Capture the cell that displays the provided text and extract its (x, y) central coordinate. 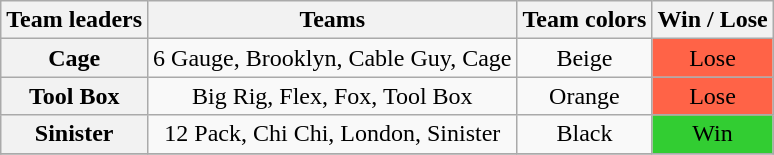
Teams (332, 20)
Win (712, 134)
Black (584, 134)
Win / Lose (712, 20)
Cage (74, 58)
Beige (584, 58)
Team leaders (74, 20)
6 Gauge, Brooklyn, Cable Guy, Cage (332, 58)
Orange (584, 96)
Sinister (74, 134)
Team colors (584, 20)
12 Pack, Chi Chi, London, Sinister (332, 134)
Big Rig, Flex, Fox, Tool Box (332, 96)
Tool Box (74, 96)
